For the text-containing cell, return its midpoint in [x, y] coordinate format. 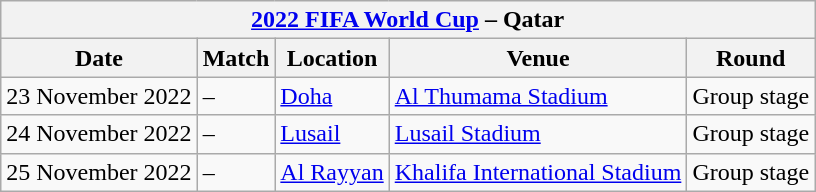
Date [99, 58]
Al Thumama Stadium [538, 96]
Khalifa International Stadium [538, 172]
Doha [332, 96]
23 November 2022 [99, 96]
25 November 2022 [99, 172]
Match [236, 58]
24 November 2022 [99, 134]
Al Rayyan [332, 172]
Lusail [332, 134]
Round [751, 58]
Location [332, 58]
Venue [538, 58]
Lusail Stadium [538, 134]
2022 FIFA World Cup – Qatar [408, 20]
